From the cell containing the given text, extract its center point as (X, Y) coordinate. 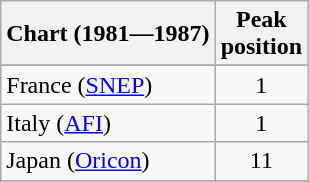
Italy (AFI) (108, 123)
11 (261, 161)
Japan (Oricon) (108, 161)
France (SNEP) (108, 85)
Chart (1981—1987) (108, 34)
Peakposition (261, 34)
